Determine the (X, Y) coordinate at the center of the cell enclosing the given text.  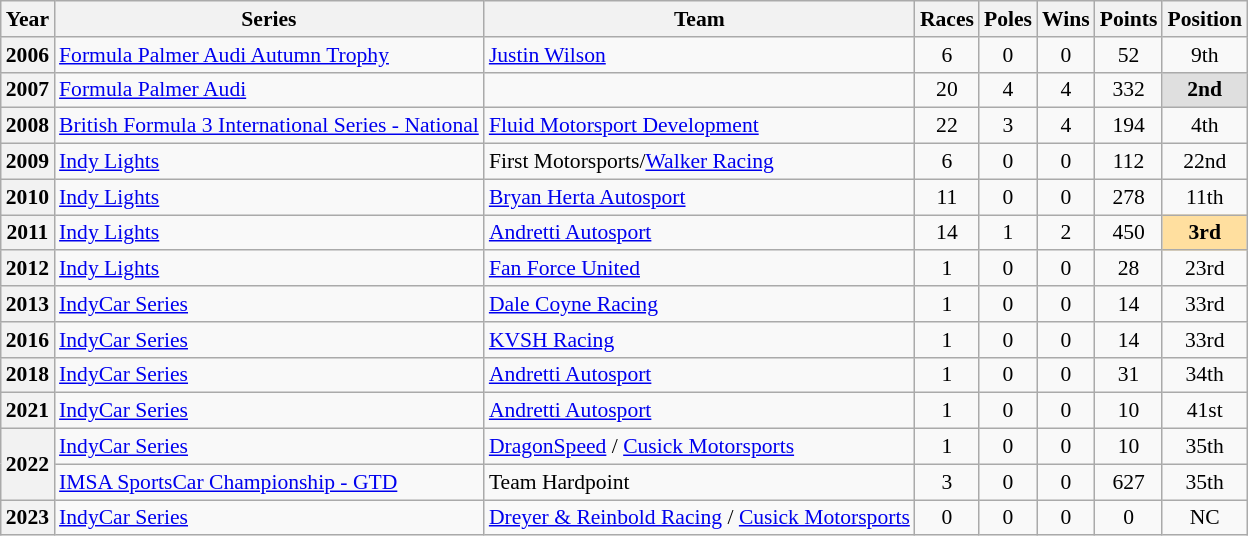
9th (1204, 55)
11 (947, 197)
31 (1129, 375)
2013 (28, 304)
2010 (28, 197)
Year (28, 19)
2009 (28, 162)
Team (700, 19)
Formula Palmer Audi Autumn Trophy (269, 55)
Races (947, 19)
332 (1129, 90)
Fan Force United (700, 269)
28 (1129, 269)
3rd (1204, 233)
Position (1204, 19)
Dale Coyne Racing (700, 304)
41st (1204, 411)
11th (1204, 197)
Bryan Herta Autosport (700, 197)
22nd (1204, 162)
278 (1129, 197)
22 (947, 126)
4th (1204, 126)
DragonSpeed / Cusick Motorsports (700, 447)
2nd (1204, 90)
2018 (28, 375)
112 (1129, 162)
IMSA SportsCar Championship - GTD (269, 482)
2011 (28, 233)
Points (1129, 19)
Justin Wilson (700, 55)
23rd (1204, 269)
2023 (28, 518)
Fluid Motorsport Development (700, 126)
First Motorsports/Walker Racing (700, 162)
627 (1129, 482)
20 (947, 90)
2016 (28, 340)
52 (1129, 55)
NC (1204, 518)
2012 (28, 269)
2 (1066, 233)
Team Hardpoint (700, 482)
2022 (28, 464)
2006 (28, 55)
Formula Palmer Audi (269, 90)
Poles (1008, 19)
2021 (28, 411)
194 (1129, 126)
450 (1129, 233)
34th (1204, 375)
2008 (28, 126)
KVSH Racing (700, 340)
Dreyer & Reinbold Racing / Cusick Motorsports (700, 518)
Series (269, 19)
Wins (1066, 19)
2007 (28, 90)
British Formula 3 International Series - National (269, 126)
